Scan for the cell matching the given text and deliver its (X, Y) coordinate at center. 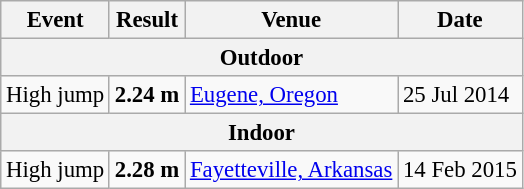
Eugene, Oregon (292, 95)
2.24 m (146, 95)
Date (460, 20)
Event (56, 20)
2.28 m (146, 170)
Venue (292, 20)
Fayetteville, Arkansas (292, 170)
25 Jul 2014 (460, 95)
14 Feb 2015 (460, 170)
Result (146, 20)
Indoor (262, 133)
Outdoor (262, 58)
